Provide the [X, Y] coordinate of the cell's center where the given text is located.  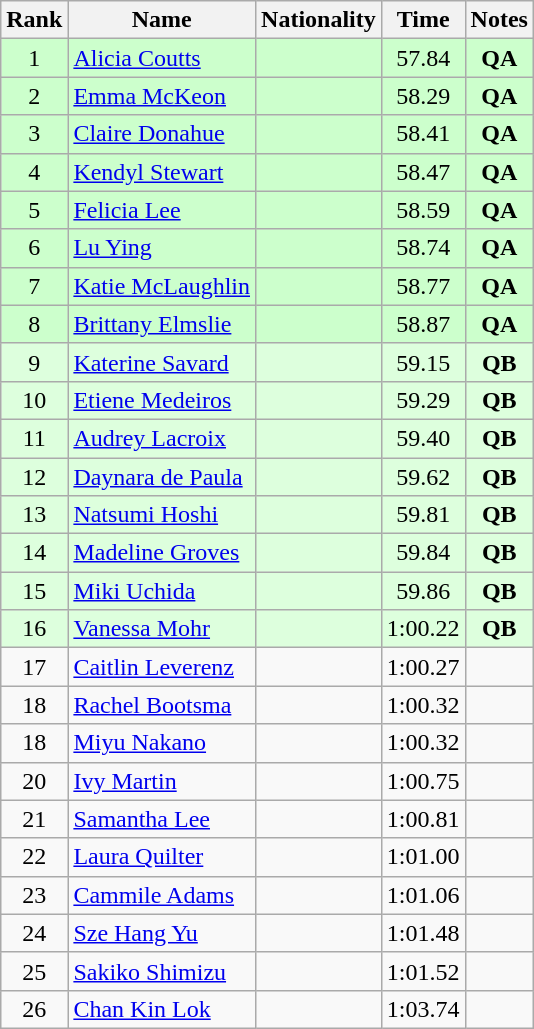
Nationality [319, 20]
Sakiko Shimizu [162, 971]
1:00.81 [423, 819]
58.29 [423, 96]
22 [34, 857]
9 [34, 362]
Katerine Savard [162, 362]
25 [34, 971]
Sze Hang Yu [162, 933]
16 [34, 629]
Notes [499, 20]
4 [34, 172]
Vanessa Mohr [162, 629]
1:01.52 [423, 971]
1:03.74 [423, 1009]
Laura Quilter [162, 857]
Miki Uchida [162, 591]
5 [34, 210]
58.74 [423, 248]
Audrey Lacroix [162, 438]
Rank [34, 20]
1:00.27 [423, 667]
Emma McKeon [162, 96]
Samantha Lee [162, 819]
3 [34, 134]
24 [34, 933]
1:01.48 [423, 933]
10 [34, 400]
Name [162, 20]
58.59 [423, 210]
23 [34, 895]
58.47 [423, 172]
Felicia Lee [162, 210]
Alicia Coutts [162, 58]
Natsumi Hoshi [162, 515]
6 [34, 248]
58.41 [423, 134]
Caitlin Leverenz [162, 667]
1:00.22 [423, 629]
1 [34, 58]
15 [34, 591]
Daynara de Paula [162, 477]
Lu Ying [162, 248]
Kendyl Stewart [162, 172]
13 [34, 515]
Time [423, 20]
59.15 [423, 362]
59.86 [423, 591]
Madeline Groves [162, 553]
26 [34, 1009]
Katie McLaughlin [162, 286]
57.84 [423, 58]
14 [34, 553]
59.40 [423, 438]
Ivy Martin [162, 781]
1:00.75 [423, 781]
Claire Donahue [162, 134]
58.77 [423, 286]
58.87 [423, 324]
17 [34, 667]
12 [34, 477]
8 [34, 324]
Rachel Bootsma [162, 705]
21 [34, 819]
59.81 [423, 515]
1:01.00 [423, 857]
7 [34, 286]
Cammile Adams [162, 895]
11 [34, 438]
1:01.06 [423, 895]
Chan Kin Lok [162, 1009]
59.62 [423, 477]
Miyu Nakano [162, 743]
59.29 [423, 400]
2 [34, 96]
20 [34, 781]
59.84 [423, 553]
Etiene Medeiros [162, 400]
Brittany Elmslie [162, 324]
